Extract the [X, Y] coordinate from the center of the cell holding the provided text.  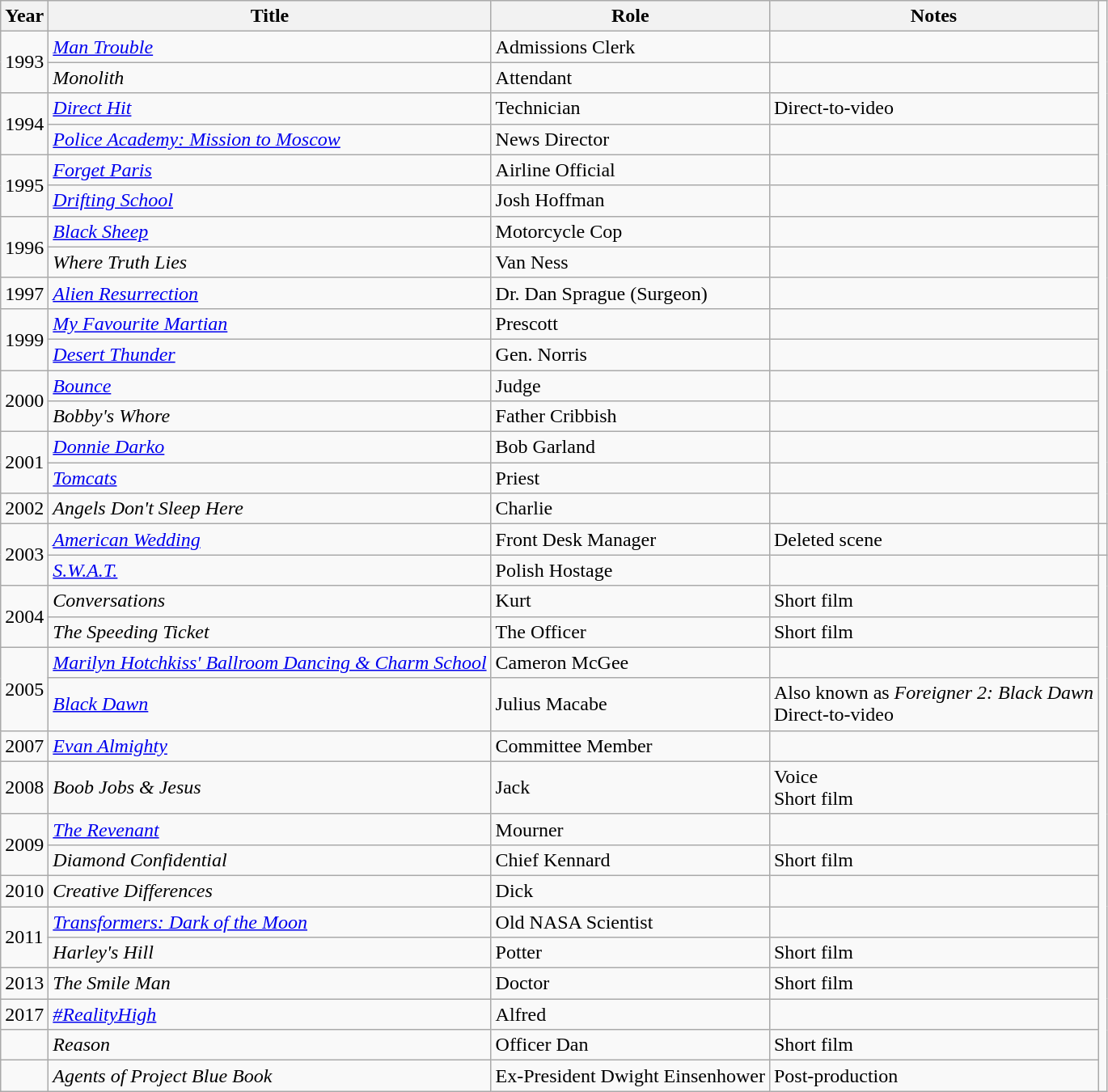
Direct Hit [270, 108]
Chief Kennard [630, 860]
Diamond Confidential [270, 860]
Doctor [630, 984]
Judge [630, 386]
Priest [630, 478]
Front Desk Manager [630, 540]
2001 [24, 463]
2005 [24, 689]
Post-production [933, 1076]
Direct-to-video [933, 108]
Donnie Darko [270, 447]
Monolith [270, 78]
Admissions Clerk [630, 47]
The Officer [630, 632]
Harley's Hill [270, 953]
Marilyn Hotchkiss' Ballroom Dancing & Charm School [270, 662]
Officer Dan [630, 1045]
2011 [24, 937]
Agents of Project Blue Book [270, 1076]
Role [630, 16]
Prescott [630, 324]
Dick [630, 891]
Committee Member [630, 746]
The Speeding Ticket [270, 632]
The Revenant [270, 829]
News Director [630, 139]
Drifting School [270, 201]
1995 [24, 185]
2007 [24, 746]
Conversations [270, 601]
Charlie [630, 509]
1994 [24, 124]
Dr. Dan Sprague (Surgeon) [630, 293]
Kurt [630, 601]
2002 [24, 509]
Deleted scene [933, 540]
Black Sheep [270, 231]
The Smile Man [270, 984]
Notes [933, 16]
Alien Resurrection [270, 293]
2004 [24, 616]
Reason [270, 1045]
Van Ness [630, 262]
Father Cribbish [630, 417]
2008 [24, 788]
American Wedding [270, 540]
Motorcycle Cop [630, 231]
Title [270, 16]
Man Trouble [270, 47]
Evan Almighty [270, 746]
1997 [24, 293]
2017 [24, 1014]
2009 [24, 844]
Boob Jobs & Jesus [270, 788]
Transformers: Dark of the Moon [270, 921]
Voice Short film [933, 788]
1993 [24, 62]
Police Academy: Mission to Moscow [270, 139]
Alfred [630, 1014]
2003 [24, 555]
2013 [24, 984]
Old NASA Scientist [630, 921]
My Favourite Martian [270, 324]
Black Dawn [270, 704]
Josh Hoffman [630, 201]
Polish Hostage [630, 570]
1999 [24, 339]
Forget Paris [270, 170]
Where Truth Lies [270, 262]
Creative Differences [270, 891]
Also known as Foreigner 2: Black Dawn Direct-to-video [933, 704]
Potter [630, 953]
Jack [630, 788]
#RealityHigh [270, 1014]
Tomcats [270, 478]
2010 [24, 891]
Angels Don't Sleep Here [270, 509]
Airline Official [630, 170]
Bob Garland [630, 447]
Julius Macabe [630, 704]
Bounce [270, 386]
Bobby's Whore [270, 417]
Desert Thunder [270, 354]
1996 [24, 247]
Technician [630, 108]
2000 [24, 401]
Ex-President Dwight Einsenhower [630, 1076]
S.W.A.T. [270, 570]
Attendant [630, 78]
Gen. Norris [630, 354]
Year [24, 16]
Cameron McGee [630, 662]
Mourner [630, 829]
